Extract the [X, Y] coordinate from the center of the cell holding the provided text.  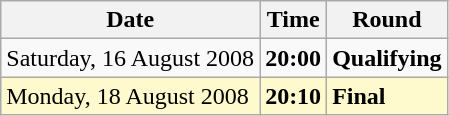
Time [294, 20]
Final [387, 96]
Monday, 18 August 2008 [130, 96]
Round [387, 20]
20:10 [294, 96]
20:00 [294, 58]
Qualifying [387, 58]
Date [130, 20]
Saturday, 16 August 2008 [130, 58]
